Extract the [x, y] coordinate from the center of the cell holding the provided text.  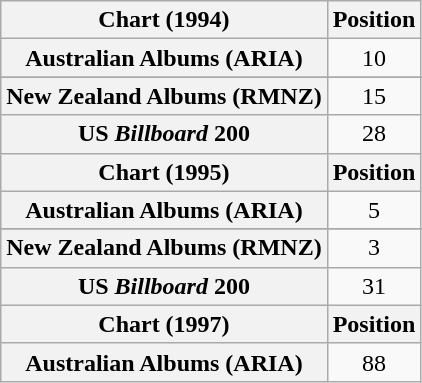
15 [374, 96]
10 [374, 58]
Chart (1994) [164, 20]
Chart (1995) [164, 172]
28 [374, 134]
31 [374, 286]
Chart (1997) [164, 324]
88 [374, 362]
3 [374, 248]
5 [374, 210]
